Return [X, Y] of the center of cell containing provided text 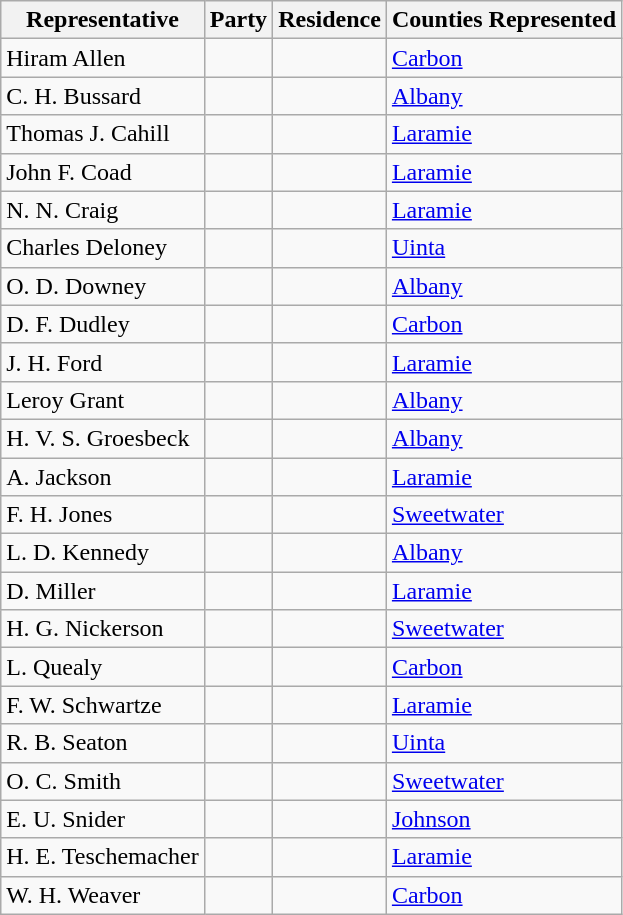
C. H. Bussard [103, 96]
Representative [103, 20]
W. H. Weaver [103, 895]
L. D. Kennedy [103, 553]
F. W. Schwartze [103, 705]
Charles Deloney [103, 248]
R. B. Seaton [103, 743]
Johnson [504, 819]
Counties Represented [504, 20]
O. D. Downey [103, 286]
J. H. Ford [103, 362]
Party [238, 20]
D. Miller [103, 591]
N. N. Craig [103, 210]
Leroy Grant [103, 400]
H. E. Teschemacher [103, 857]
O. C. Smith [103, 781]
H. G. Nickerson [103, 629]
Thomas J. Cahill [103, 134]
E. U. Snider [103, 819]
A. Jackson [103, 477]
F. H. Jones [103, 515]
D. F. Dudley [103, 324]
Residence [330, 20]
L. Quealy [103, 667]
Hiram Allen [103, 58]
John F. Coad [103, 172]
H. V. S. Groesbeck [103, 438]
